Pinpoint the cell where the given text exists, returning its (x, y) midpoint coordinate. 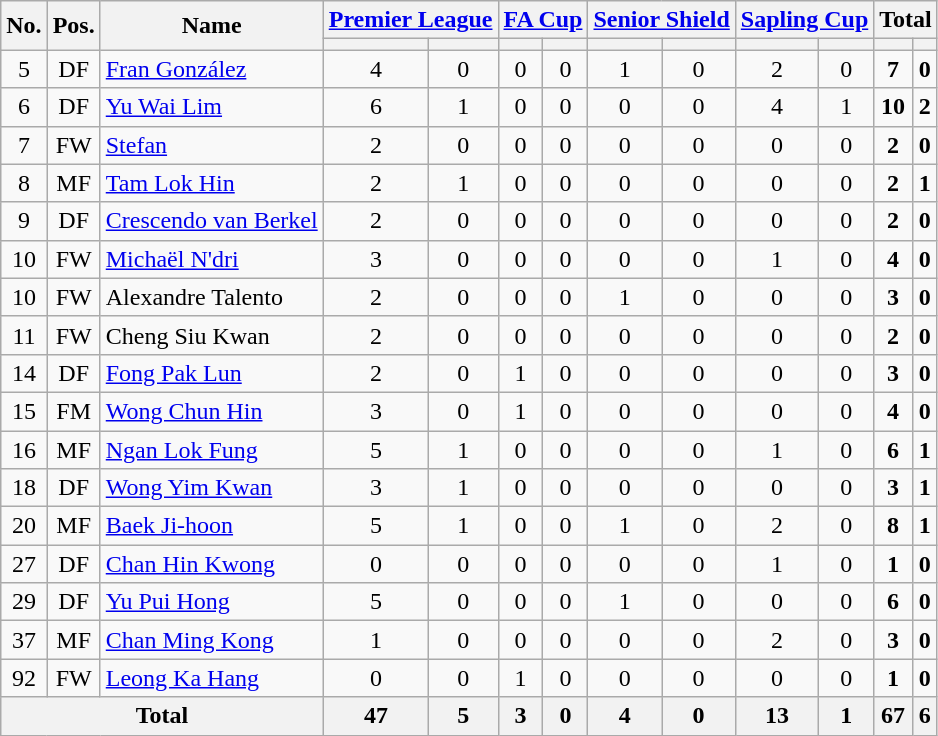
14 (24, 373)
Chan Hin Kwong (212, 564)
13 (777, 716)
92 (24, 678)
Pos. (74, 26)
FM (74, 411)
Baek Ji-hoon (212, 526)
47 (376, 716)
Ngan Lok Fung (212, 449)
Fong Pak Lun (212, 373)
27 (24, 564)
Chan Ming Kong (212, 640)
Leong Ka Hang (212, 678)
18 (24, 488)
Wong Yim Kwan (212, 488)
20 (24, 526)
29 (24, 602)
Crescendo van Berkel (212, 221)
Premier League (410, 20)
Fran González (212, 69)
Tam Lok Hin (212, 183)
15 (24, 411)
37 (24, 640)
67 (893, 716)
Yu Pui Hong (212, 602)
Cheng Siu Kwan (212, 335)
Name (212, 26)
Alexandre Talento (212, 297)
11 (24, 335)
No. (24, 26)
Stefan (212, 145)
Senior Shield (662, 20)
16 (24, 449)
9 (24, 221)
Sapling Cup (804, 20)
FA Cup (543, 20)
Michaël N'dri (212, 259)
Wong Chun Hin (212, 411)
Yu Wai Lim (212, 107)
